Locate the cell with the specified text and output its (x, y) center coordinate. 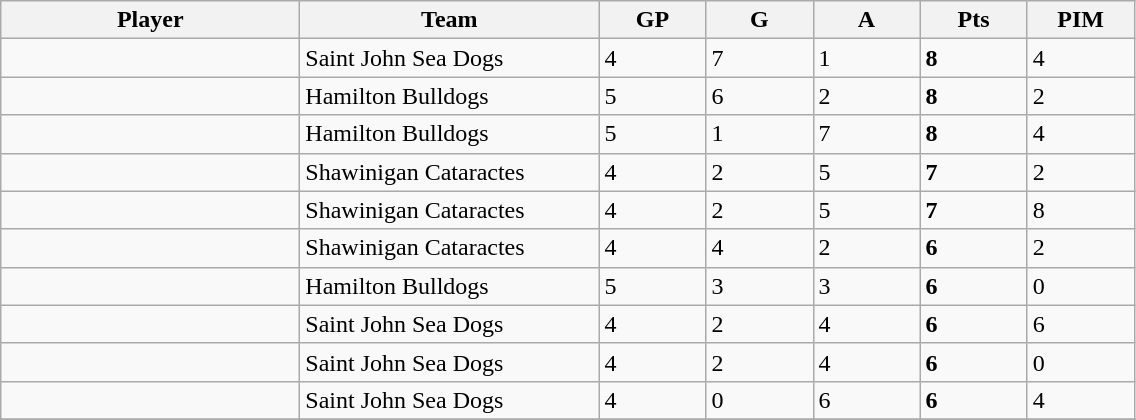
Team (450, 20)
Pts (974, 20)
Player (150, 20)
A (866, 20)
GP (652, 20)
G (760, 20)
PIM (1080, 20)
